Pinpoint the cell where the given text exists, returning its [X, Y] midpoint coordinate. 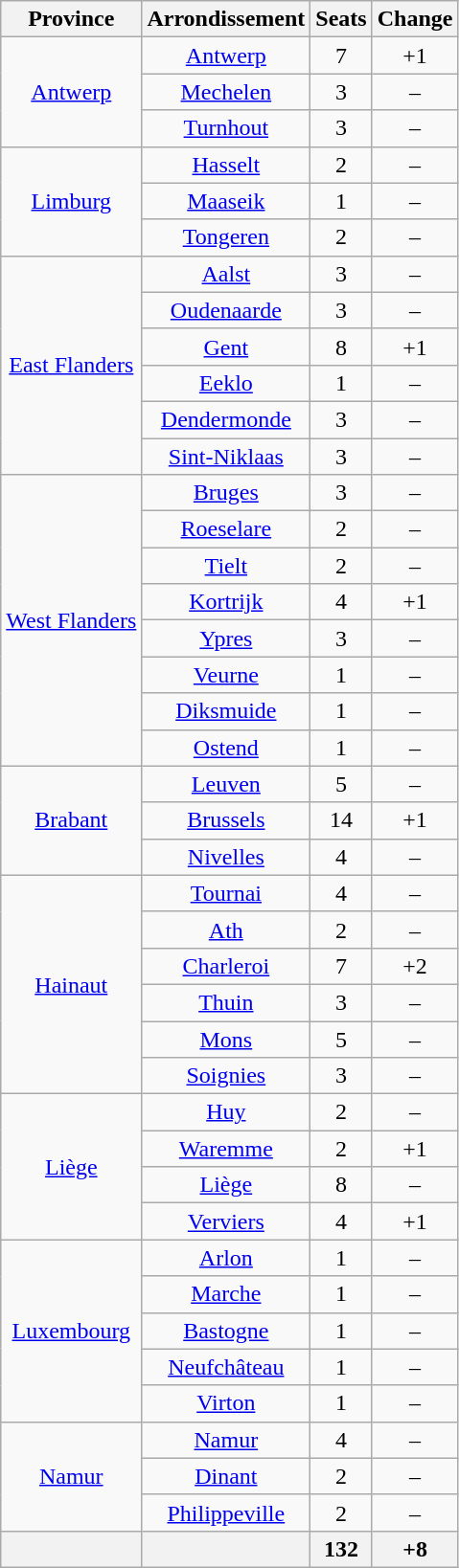
Tongeren [226, 237]
Tielt [226, 566]
Brussels [226, 820]
Waremme [226, 1149]
Mechelen [226, 92]
Mons [226, 1039]
Province [71, 19]
Eeklo [226, 383]
Bastogne [226, 1331]
132 [341, 1549]
East Flanders [71, 365]
Bruges [226, 493]
Seats [341, 19]
Soignies [226, 1076]
Aalst [226, 274]
Charleroi [226, 966]
Sint-Niklaas [226, 457]
Thuin [226, 1002]
Neufchâteau [226, 1367]
Nivelles [226, 857]
Tournai [226, 893]
Hainaut [71, 984]
Leuven [226, 784]
Dinant [226, 1476]
Ypres [226, 638]
Roeselare [226, 529]
Virton [226, 1403]
Verviers [226, 1221]
Oudenaarde [226, 310]
Maaseik [226, 201]
Gent [226, 347]
Ostend [226, 748]
Turnhout [226, 128]
Kortrijk [226, 602]
Change [415, 19]
+8 [415, 1549]
Arrondissement [226, 19]
14 [341, 820]
Diksmuide [226, 711]
Arlon [226, 1258]
Luxembourg [71, 1331]
Marche [226, 1294]
Brabant [71, 820]
Hasselt [226, 165]
Dendermonde [226, 419]
Ath [226, 930]
Limburg [71, 201]
+2 [415, 966]
Veurne [226, 675]
Huy [226, 1112]
West Flanders [71, 620]
Philippeville [226, 1512]
